Locate the cell with the specified text and output its (X, Y) center coordinate. 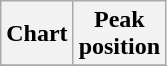
Peakposition (119, 34)
Chart (37, 34)
